Return the [x, y] coordinate for the center point of the cell that contains the specified text.  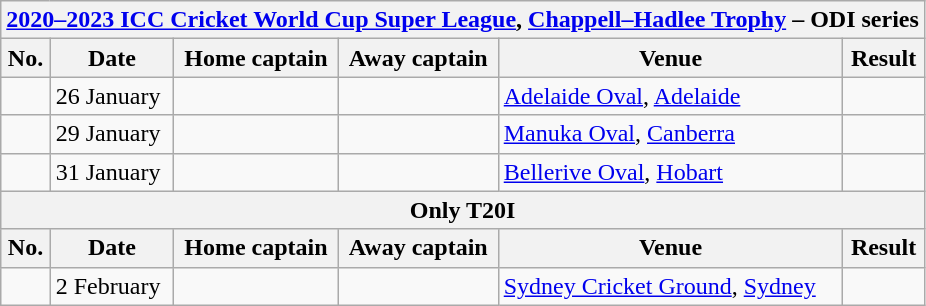
2020–2023 ICC Cricket World Cup Super League, Chappell–Hadlee Trophy – ODI series [463, 20]
31 January [112, 172]
29 January [112, 134]
Bellerive Oval, Hobart [670, 172]
26 January [112, 96]
2 February [112, 286]
Sydney Cricket Ground, Sydney [670, 286]
Only T20I [463, 210]
Adelaide Oval, Adelaide [670, 96]
Manuka Oval, Canberra [670, 134]
